Output the [X, Y] coordinate of the center of the cell containing the given text.  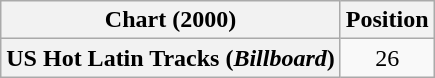
US Hot Latin Tracks (Billboard) [171, 58]
Position [387, 20]
Chart (2000) [171, 20]
26 [387, 58]
